Determine the (x, y) coordinate at the center of the cell enclosing the given text.  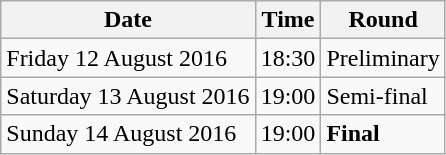
Round (383, 20)
Preliminary (383, 58)
Friday 12 August 2016 (128, 58)
Semi-final (383, 96)
Sunday 14 August 2016 (128, 134)
Final (383, 134)
Time (288, 20)
18:30 (288, 58)
Date (128, 20)
Saturday 13 August 2016 (128, 96)
